Extract the [X, Y] coordinate from the center of the cell holding the provided text.  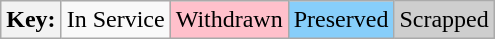
Key: [31, 20]
Scrapped [444, 20]
In Service [116, 20]
Withdrawn [229, 20]
Preserved [341, 20]
